For the text-containing cell, return its midpoint in [X, Y] coordinate format. 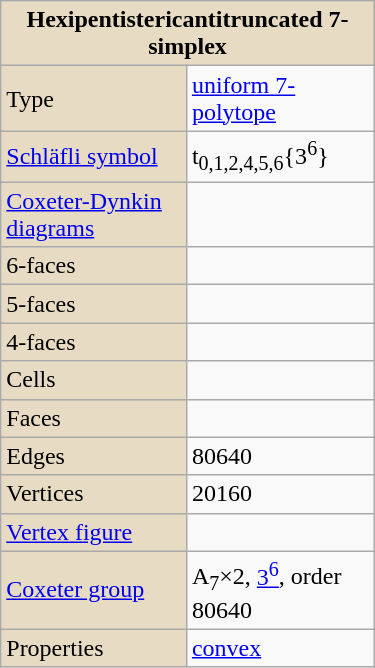
Coxeter-Dynkin diagrams [94, 214]
Properties [94, 648]
Schläfli symbol [94, 156]
t0,1,2,4,5,6{36} [280, 156]
Vertices [94, 494]
4-faces [94, 342]
Vertex figure [94, 532]
Hexipentistericantitruncated 7-simplex [188, 34]
Faces [94, 418]
80640 [280, 456]
5-faces [94, 304]
Cells [94, 380]
Edges [94, 456]
convex [280, 648]
Type [94, 98]
Coxeter group [94, 590]
6-faces [94, 266]
uniform 7-polytope [280, 98]
20160 [280, 494]
A7×2, 36, order 80640 [280, 590]
